Search for the cell housing the specified text and yield its (x, y) center coordinate. 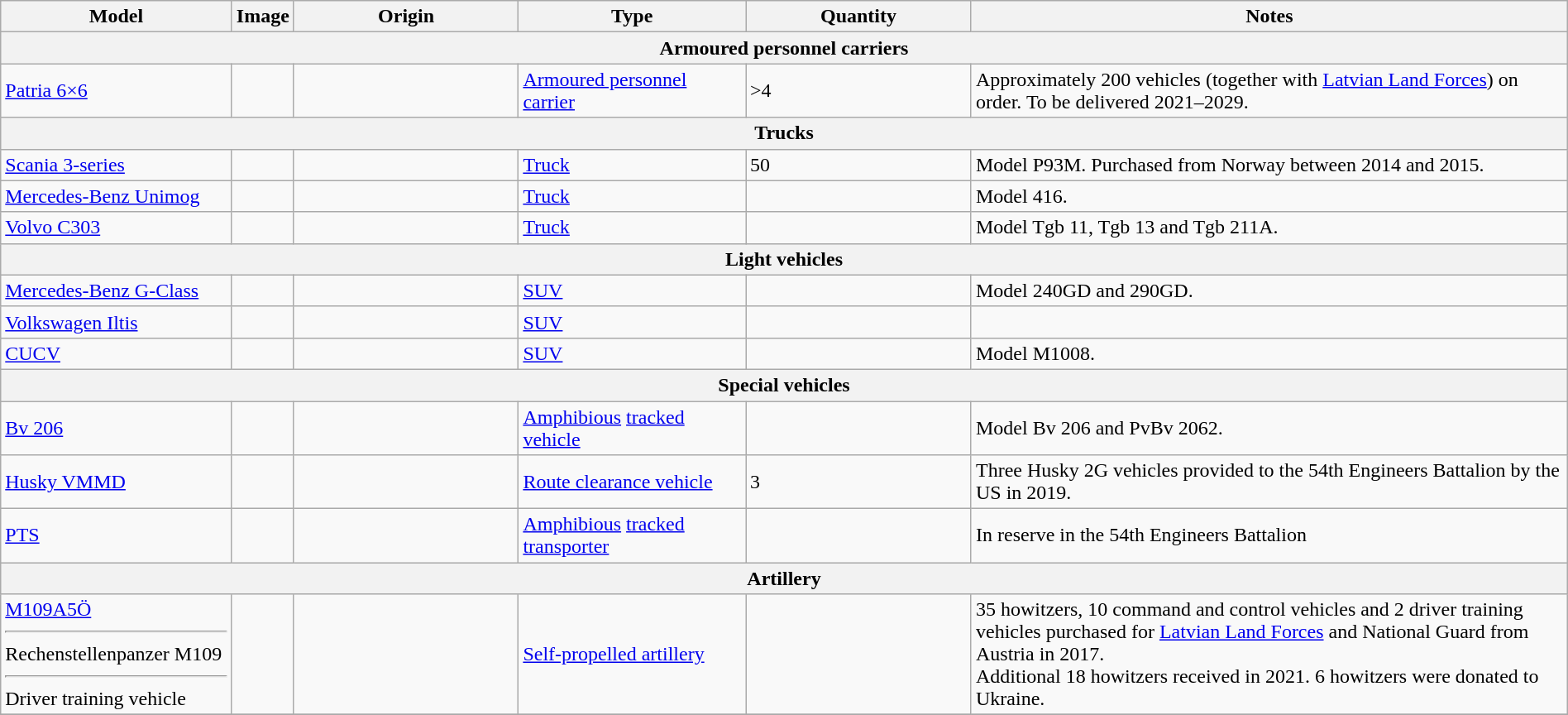
Amphibious tracked transporter (632, 536)
Armoured personnel carrier (632, 91)
Image (263, 17)
Bv 206 (117, 427)
Amphibious tracked vehicle (632, 427)
Model 240GD and 290GD. (1269, 290)
Trucks (784, 133)
CUCV (117, 353)
Route clearance vehicle (632, 482)
Light vehicles (784, 259)
50 (858, 165)
Approximately 200 vehicles (together with Latvian Land Forces) on order. To be delivered 2021–2029. (1269, 91)
Model (117, 17)
PTS (117, 536)
Armoured personnel carriers (784, 48)
Model Tgb 11, Tgb 13 and Tgb 211A. (1269, 228)
Notes (1269, 17)
>4 (858, 91)
Mercedes-Benz Unimog (117, 196)
3 (858, 482)
Origin (406, 17)
M109A5ÖRechenstellenpanzer M109Driver training vehicle (117, 655)
Artillery (784, 578)
Special vehicles (784, 385)
Model 416. (1269, 196)
Patria 6×6 (117, 91)
Three Husky 2G vehicles provided to the 54th Engineers Battalion by the US in 2019. (1269, 482)
Model M1008. (1269, 353)
Self-propelled artillery (632, 655)
Model P93M. Purchased from Norway between 2014 and 2015. (1269, 165)
Scania 3-series (117, 165)
Type (632, 17)
Volkswagen Iltis (117, 322)
Quantity (858, 17)
Volvo C303 (117, 228)
Model Bv 206 and PvBv 2062. (1269, 427)
In reserve in the 54th Engineers Battalion (1269, 536)
Husky VMMD (117, 482)
Mercedes-Benz G-Class (117, 290)
